Locate the cell with the specified text and output its (x, y) center coordinate. 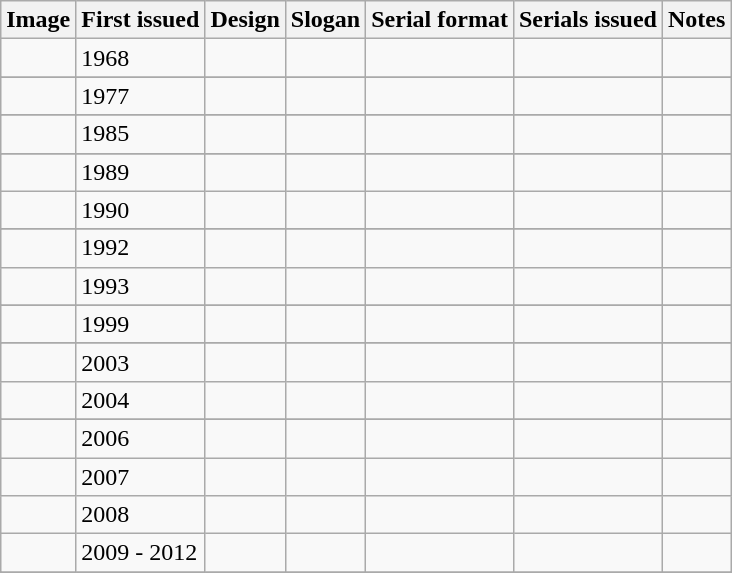
Image (38, 20)
1989 (140, 172)
1999 (140, 324)
Design (245, 20)
1992 (140, 248)
Serials issued (588, 20)
1985 (140, 134)
2007 (140, 477)
1968 (140, 58)
2008 (140, 515)
First issued (140, 20)
1990 (140, 210)
1993 (140, 286)
2004 (140, 400)
Slogan (325, 20)
1977 (140, 96)
Serial format (440, 20)
Notes (696, 20)
2009 - 2012 (140, 553)
2003 (140, 362)
2006 (140, 438)
